Detect which cell encompasses the target text, then output its (x, y) center coordinate. 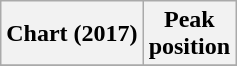
Peakposition (189, 34)
Chart (2017) (72, 34)
